Identify which cell holds the provided text, then report its (X, Y) central coordinate. 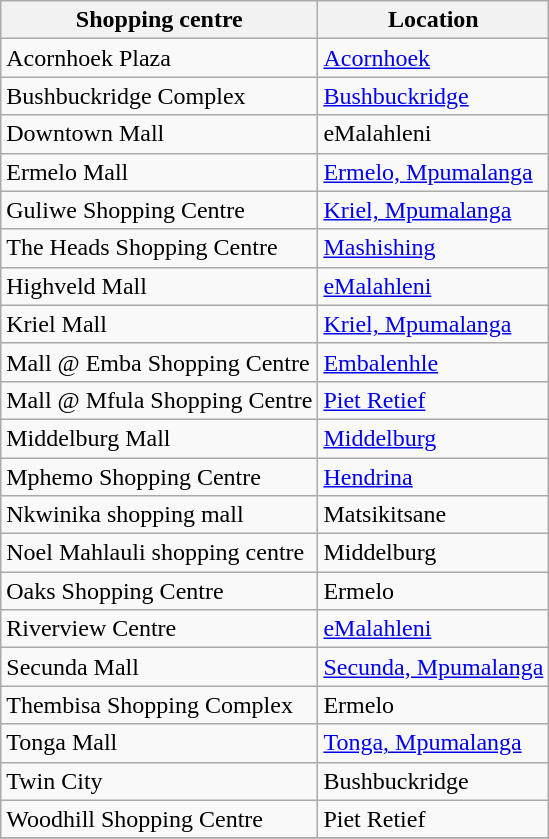
Secunda, Mpumalanga (434, 667)
Twin City (160, 781)
Noel Mahlauli shopping centre (160, 553)
Riverview Centre (160, 629)
Ermelo, Mpumalanga (434, 172)
Downtown Mall (160, 134)
Tonga, Mpumalanga (434, 743)
Acornhoek Plaza (160, 58)
Mphemo Shopping Centre (160, 477)
Ermelo Mall (160, 172)
Woodhill Shopping Centre (160, 819)
Bushbuckridge Complex (160, 96)
Mall @ Emba Shopping Centre (160, 362)
Embalenhle (434, 362)
The Heads Shopping Centre (160, 248)
Oaks Shopping Centre (160, 591)
Mashishing (434, 248)
Thembisa Shopping Complex (160, 705)
Mall @ Mfula Shopping Centre (160, 400)
Location (434, 20)
Tonga Mall (160, 743)
Secunda Mall (160, 667)
Matsikitsane (434, 515)
Highveld Mall (160, 286)
Shopping centre (160, 20)
Hendrina (434, 477)
Guliwe Shopping Centre (160, 210)
Middelburg Mall (160, 438)
Kriel Mall (160, 324)
Nkwinika shopping mall (160, 515)
Acornhoek (434, 58)
